Scan for the cell matching the given text and deliver its [x, y] coordinate at center. 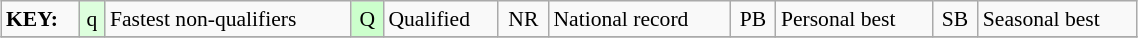
Fastest non-qualifiers [228, 19]
Qualified [440, 19]
PB [753, 19]
Personal best [854, 19]
NR [523, 19]
Seasonal best [1058, 19]
National record [639, 19]
Q [367, 19]
KEY: [40, 19]
q [92, 19]
SB [955, 19]
